Detect which cell encompasses the target text, then output its (X, Y) center coordinate. 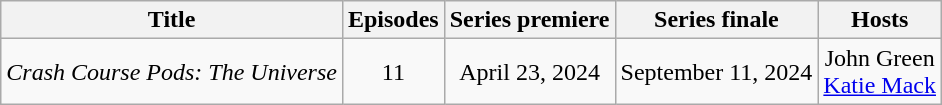
September 11, 2024 (716, 72)
Crash Course Pods: The Universe (172, 72)
Episodes (393, 20)
April 23, 2024 (530, 72)
11 (393, 72)
Title (172, 20)
Series finale (716, 20)
Series premiere (530, 20)
Hosts (880, 20)
John GreenKatie Mack (880, 72)
